Pinpoint the cell where the given text exists, returning its (X, Y) midpoint coordinate. 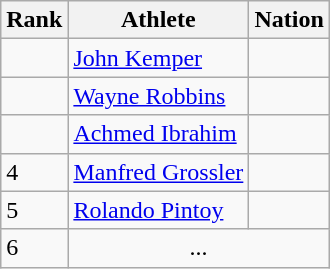
6 (34, 248)
Rolando Pintoy (158, 210)
Achmed Ibrahim (158, 134)
... (198, 248)
John Kemper (158, 58)
4 (34, 172)
5 (34, 210)
Nation (289, 20)
Athlete (158, 20)
Manfred Grossler (158, 172)
Wayne Robbins (158, 96)
Rank (34, 20)
